Provide the [X, Y] coordinate of the cell's center where the given text is located.  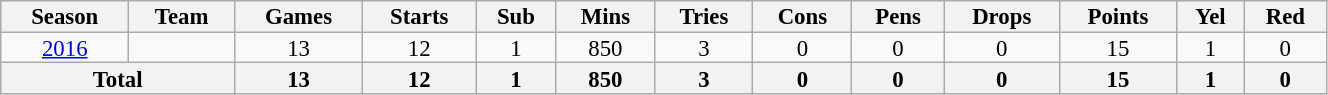
2016 [65, 48]
Games [299, 16]
Pens [898, 16]
Red [1285, 16]
Total [118, 78]
Mins [606, 16]
Tries [704, 16]
Season [65, 16]
Sub [516, 16]
Drops [1002, 16]
Yel [1211, 16]
Starts [420, 16]
Team [182, 16]
Cons [802, 16]
Points [1118, 16]
